Provide the (X, Y) coordinate of the cell's center where the given text is located.  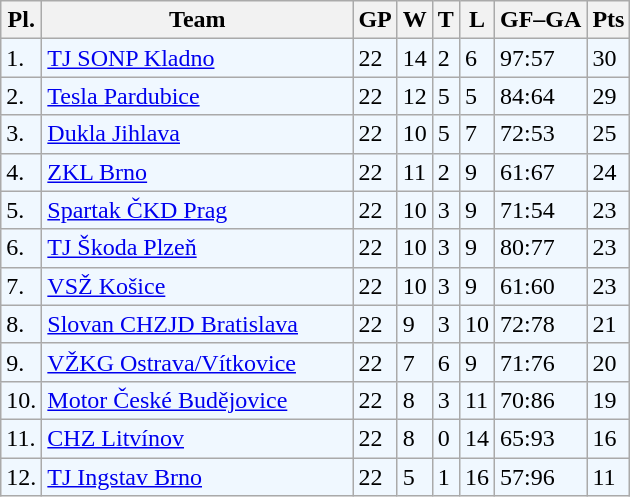
11. (22, 438)
GF–GA (540, 20)
Slovan CHZJD Bratislava (198, 324)
71:76 (540, 362)
84:64 (540, 96)
TJ Ingstav Brno (198, 477)
12. (22, 477)
VSŽ Košice (198, 286)
72:78 (540, 324)
8. (22, 324)
57:96 (540, 477)
65:93 (540, 438)
0 (446, 438)
71:54 (540, 210)
1. (22, 58)
4. (22, 172)
2. (22, 96)
20 (608, 362)
9. (22, 362)
25 (608, 134)
TJ Škoda Plzeň (198, 248)
VŽKG Ostrava/Vítkovice (198, 362)
GP (375, 20)
T (446, 20)
72:53 (540, 134)
TJ SONP Kladno (198, 58)
70:86 (540, 400)
CHZ Litvínov (198, 438)
29 (608, 96)
24 (608, 172)
80:77 (540, 248)
Dukla Jihlava (198, 134)
61:67 (540, 172)
21 (608, 324)
Pts (608, 20)
5. (22, 210)
97:57 (540, 58)
10. (22, 400)
Tesla Pardubice (198, 96)
1 (446, 477)
7. (22, 286)
19 (608, 400)
Motor České Budějovice (198, 400)
L (476, 20)
3. (22, 134)
Pl. (22, 20)
30 (608, 58)
12 (414, 96)
Spartak ČKD Prag (198, 210)
Team (198, 20)
61:60 (540, 286)
6. (22, 248)
ZKL Brno (198, 172)
W (414, 20)
